Return (X, Y) of the center of cell containing provided text 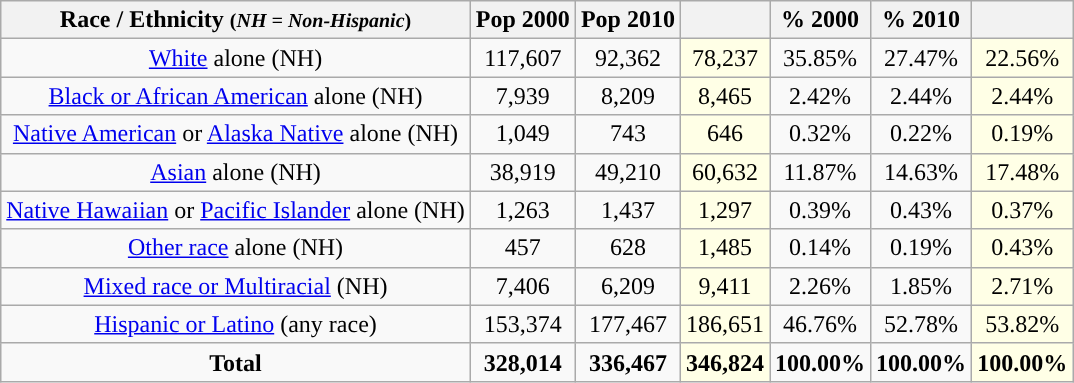
177,467 (628, 324)
17.48% (1022, 172)
1,485 (724, 248)
52.78% (922, 324)
1,437 (628, 210)
7,406 (522, 286)
Mixed race or Multiracial (NH) (236, 286)
2.42% (820, 96)
0.14% (820, 248)
Other race alone (NH) (236, 248)
0.22% (922, 134)
% 2010 (922, 20)
22.56% (1022, 58)
6,209 (628, 286)
0.32% (820, 134)
153,374 (522, 324)
8,209 (628, 96)
7,939 (522, 96)
92,362 (628, 58)
35.85% (820, 58)
1.85% (922, 286)
Native American or Alaska Native alone (NH) (236, 134)
117,607 (522, 58)
Native Hawaiian or Pacific Islander alone (NH) (236, 210)
Pop 2000 (522, 20)
Asian alone (NH) (236, 172)
% 2000 (820, 20)
328,014 (522, 362)
Hispanic or Latino (any race) (236, 324)
1,263 (522, 210)
38,919 (522, 172)
8,465 (724, 96)
336,467 (628, 362)
628 (628, 248)
1,049 (522, 134)
78,237 (724, 58)
0.39% (820, 210)
0.37% (1022, 210)
346,824 (724, 362)
743 (628, 134)
White alone (NH) (236, 58)
53.82% (1022, 324)
2.26% (820, 286)
Race / Ethnicity (NH = Non-Hispanic) (236, 20)
2.71% (1022, 286)
60,632 (724, 172)
49,210 (628, 172)
14.63% (922, 172)
Pop 2010 (628, 20)
186,651 (724, 324)
46.76% (820, 324)
646 (724, 134)
11.87% (820, 172)
1,297 (724, 210)
457 (522, 248)
9,411 (724, 286)
Total (236, 362)
Black or African American alone (NH) (236, 96)
27.47% (922, 58)
